Locate the cell with the specified text and output its [x, y] center coordinate. 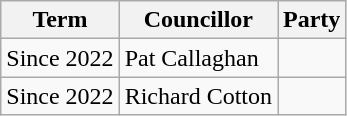
Party [312, 20]
Councillor [198, 20]
Richard Cotton [198, 96]
Pat Callaghan [198, 58]
Term [60, 20]
